Provide the (X, Y) coordinate of the cell's center where the given text is located.  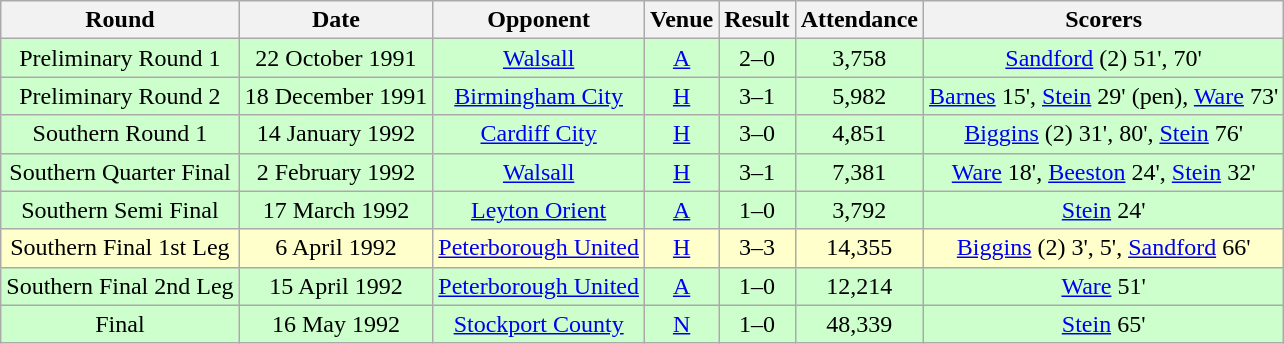
12,214 (859, 286)
Leyton Orient (539, 210)
2–0 (757, 58)
Round (120, 20)
N (681, 324)
17 March 1992 (336, 210)
Birmingham City (539, 96)
6 April 1992 (336, 248)
Southern Round 1 (120, 134)
14 January 1992 (336, 134)
Stockport County (539, 324)
18 December 1991 (336, 96)
3–3 (757, 248)
Biggins (2) 31', 80', Stein 76' (1103, 134)
Stein 24' (1103, 210)
Date (336, 20)
Ware 51' (1103, 286)
Stein 65' (1103, 324)
Venue (681, 20)
5,982 (859, 96)
Southern Final 1st Leg (120, 248)
Southern Quarter Final (120, 172)
7,381 (859, 172)
Preliminary Round 1 (120, 58)
4,851 (859, 134)
16 May 1992 (336, 324)
3,792 (859, 210)
Biggins (2) 3', 5', Sandford 66' (1103, 248)
Cardiff City (539, 134)
2 February 1992 (336, 172)
Attendance (859, 20)
Final (120, 324)
48,339 (859, 324)
22 October 1991 (336, 58)
3,758 (859, 58)
Result (757, 20)
15 April 1992 (336, 286)
3–0 (757, 134)
Barnes 15', Stein 29' (pen), Ware 73' (1103, 96)
Opponent (539, 20)
14,355 (859, 248)
Scorers (1103, 20)
Preliminary Round 2 (120, 96)
Ware 18', Beeston 24', Stein 32' (1103, 172)
Southern Final 2nd Leg (120, 286)
Sandford (2) 51', 70' (1103, 58)
Southern Semi Final (120, 210)
